Locate the cell with the specified text and output its (x, y) center coordinate. 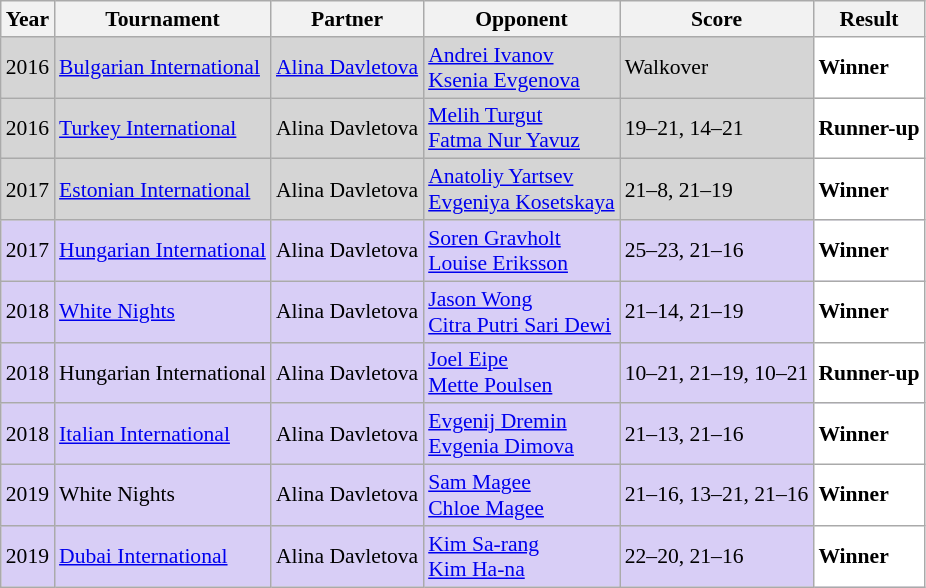
Score (717, 19)
Opponent (522, 19)
Turkey International (162, 128)
Estonian International (162, 190)
Walkover (717, 68)
Kim Sa-rang Kim Ha-na (522, 556)
Joel Eipe Mette Poulsen (522, 372)
Year (28, 19)
Anatoliy Yartsev Evgeniya Kosetskaya (522, 190)
Italian International (162, 434)
25–23, 21–16 (717, 250)
22–20, 21–16 (717, 556)
Partner (347, 19)
Melih Turgut Fatma Nur Yavuz (522, 128)
21–16, 13–21, 21–16 (717, 496)
19–21, 14–21 (717, 128)
Andrei Ivanov Ksenia Evgenova (522, 68)
Soren Gravholt Louise Eriksson (522, 250)
Dubai International (162, 556)
21–14, 21–19 (717, 312)
Tournament (162, 19)
21–13, 21–16 (717, 434)
Result (868, 19)
Jason Wong Citra Putri Sari Dewi (522, 312)
Bulgarian International (162, 68)
Sam Magee Chloe Magee (522, 496)
21–8, 21–19 (717, 190)
Evgenij Dremin Evgenia Dimova (522, 434)
10–21, 21–19, 10–21 (717, 372)
